Output the (X, Y) coordinate of the center of the cell containing the given text.  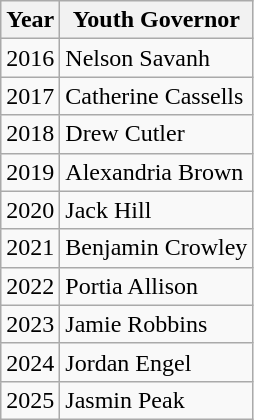
2023 (30, 324)
2021 (30, 248)
Portia Allison (156, 286)
2017 (30, 96)
Drew Cutler (156, 134)
2024 (30, 362)
2020 (30, 210)
2016 (30, 58)
Jasmin Peak (156, 400)
2022 (30, 286)
Benjamin Crowley (156, 248)
Jack Hill (156, 210)
Catherine Cassells (156, 96)
Year (30, 20)
Alexandria Brown (156, 172)
Jamie Robbins (156, 324)
2018 (30, 134)
Youth Governor (156, 20)
Nelson Savanh (156, 58)
2019 (30, 172)
2025 (30, 400)
Jordan Engel (156, 362)
